Provide the [x, y] coordinate of the cell's center where the given text is located.  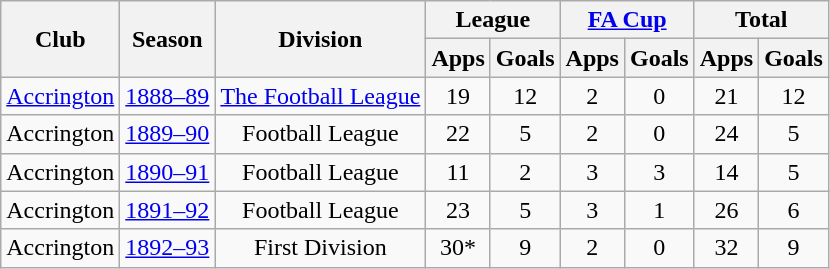
Division [320, 39]
1 [659, 210]
Season [168, 39]
22 [458, 134]
FA Cup [627, 20]
1890–91 [168, 172]
19 [458, 96]
The Football League [320, 96]
23 [458, 210]
26 [726, 210]
11 [458, 172]
1892–93 [168, 248]
21 [726, 96]
14 [726, 172]
1891–92 [168, 210]
League [493, 20]
1889–90 [168, 134]
6 [794, 210]
Total [761, 20]
30* [458, 248]
1888–89 [168, 96]
32 [726, 248]
Club [60, 39]
24 [726, 134]
First Division [320, 248]
